Capture the cell that displays the provided text and extract its [x, y] central coordinate. 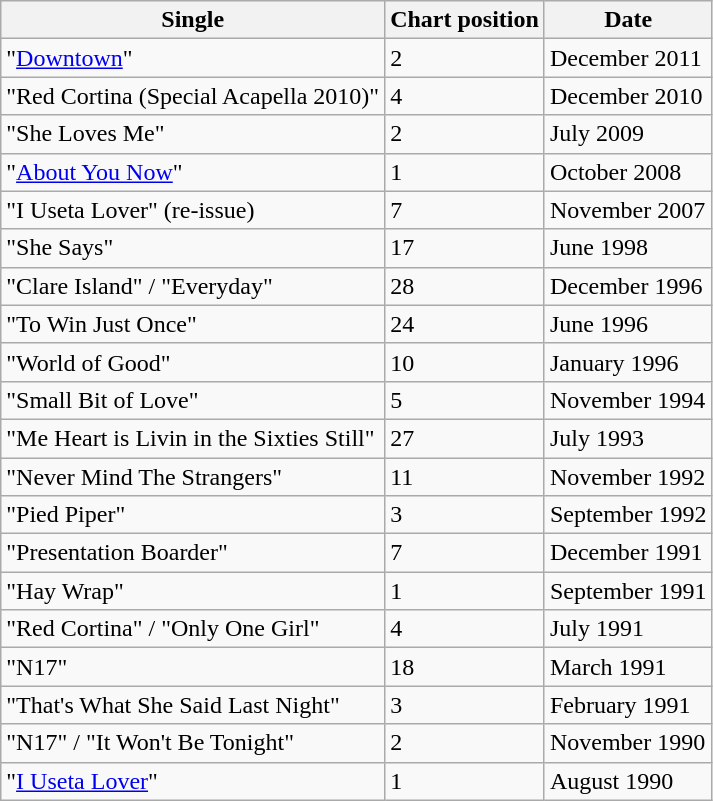
September 1992 [628, 515]
June 1996 [628, 324]
December 1991 [628, 553]
November 1992 [628, 477]
Single [193, 20]
10 [465, 362]
"She Loves Me" [193, 134]
"Clare Island" / "Everyday" [193, 286]
December 2010 [628, 96]
"Downtown" [193, 58]
"To Win Just Once" [193, 324]
18 [465, 667]
"I Useta Lover" (re-issue) [193, 210]
September 1991 [628, 591]
March 1991 [628, 667]
"N17" [193, 667]
Date [628, 20]
"Hay Wrap" [193, 591]
"World of Good" [193, 362]
5 [465, 400]
January 1996 [628, 362]
17 [465, 248]
28 [465, 286]
Chart position [465, 20]
"Me Heart is Livin in the Sixties Still" [193, 438]
"N17" / "It Won't Be Tonight" [193, 743]
November 1994 [628, 400]
27 [465, 438]
11 [465, 477]
24 [465, 324]
"Red Cortina" / "Only One Girl" [193, 629]
"Red Cortina (Special Acapella 2010)" [193, 96]
"Never Mind The Strangers" [193, 477]
"I Useta Lover" [193, 781]
"Presentation Boarder" [193, 553]
July 2009 [628, 134]
December 2011 [628, 58]
"That's What She Said Last Night" [193, 705]
June 1998 [628, 248]
"She Says" [193, 248]
"About You Now" [193, 172]
"Pied Piper" [193, 515]
December 1996 [628, 286]
November 2007 [628, 210]
July 1993 [628, 438]
"Small Bit of Love" [193, 400]
November 1990 [628, 743]
February 1991 [628, 705]
July 1991 [628, 629]
October 2008 [628, 172]
August 1990 [628, 781]
